Search for the cell housing the specified text and yield its (X, Y) center coordinate. 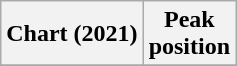
Chart (2021) (72, 34)
Peakposition (189, 34)
